Extract the (x, y) coordinate from the center of the cell holding the provided text.  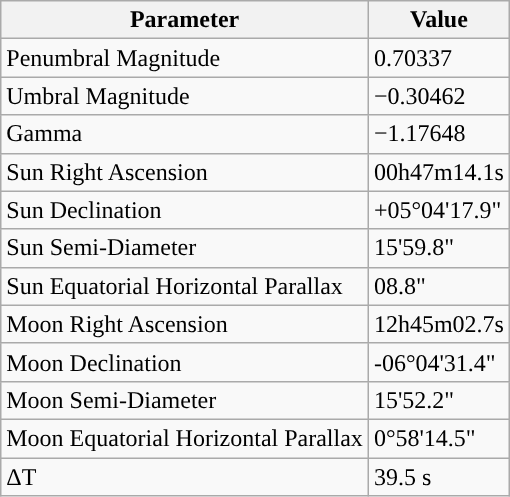
Sun Semi-Diameter (185, 248)
Penumbral Magnitude (185, 58)
ΔT (185, 477)
Moon Equatorial Horizontal Parallax (185, 438)
Sun Right Ascension (185, 172)
-06°04'31.4" (438, 362)
08.8" (438, 286)
Umbral Magnitude (185, 96)
12h45m02.7s (438, 324)
Sun Equatorial Horizontal Parallax (185, 286)
Moon Semi-Diameter (185, 400)
−0.30462 (438, 96)
Moon Declination (185, 362)
0°58'14.5" (438, 438)
15'59.8" (438, 248)
Value (438, 20)
00h47m14.1s (438, 172)
39.5 s (438, 477)
0.70337 (438, 58)
−1.17648 (438, 134)
15'52.2" (438, 400)
Moon Right Ascension (185, 324)
+05°04'17.9" (438, 210)
Gamma (185, 134)
Parameter (185, 20)
Sun Declination (185, 210)
